Locate the cell with the specified text and output its (x, y) center coordinate. 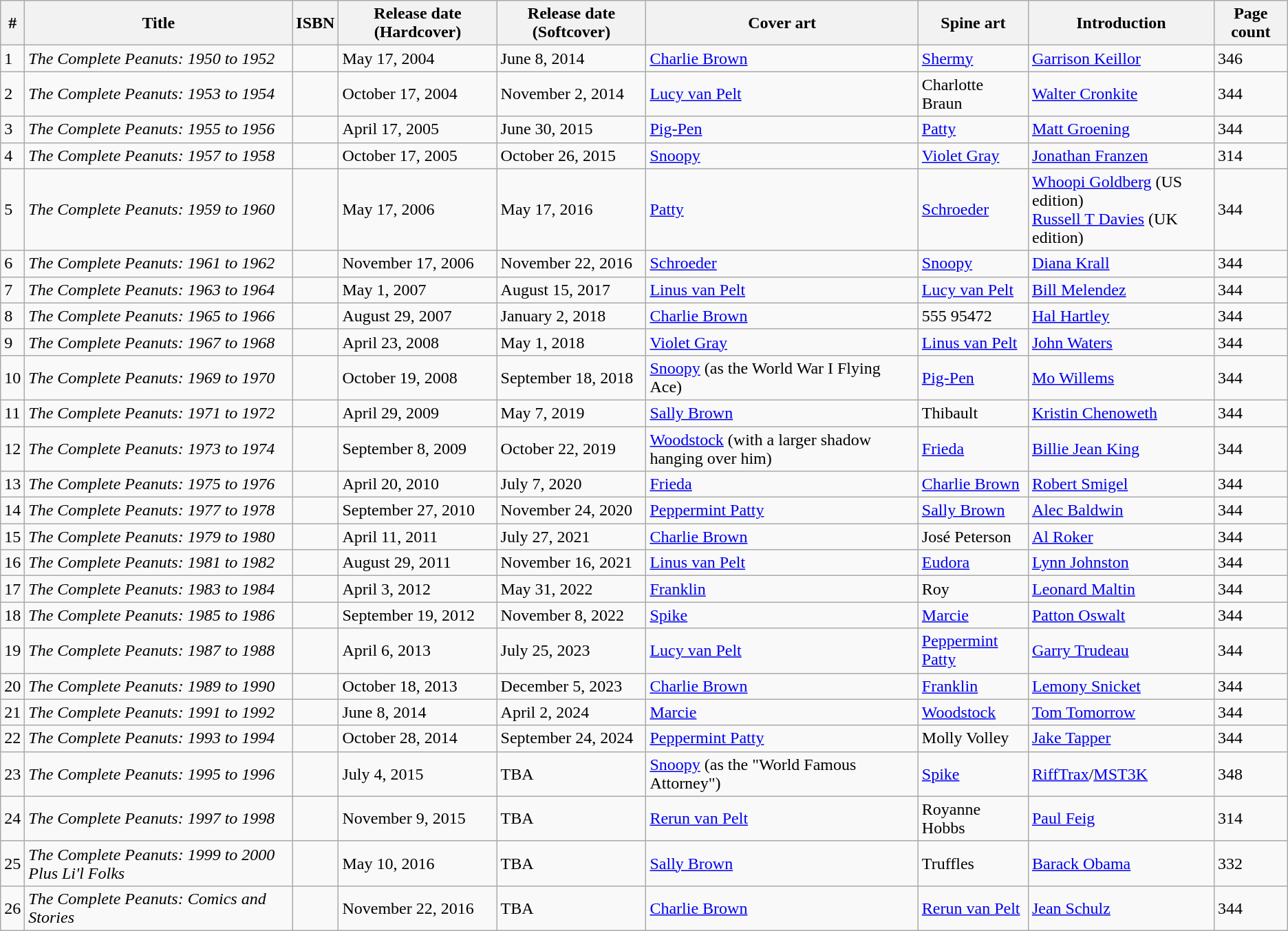
December 5, 2023 (571, 686)
9 (12, 342)
346 (1251, 58)
The Complete Peanuts: 1950 to 1952 (158, 58)
12 (12, 449)
April 17, 2005 (418, 129)
25 (12, 863)
The Complete Peanuts: 1969 to 1970 (158, 377)
22 (12, 738)
Bill Melendez (1121, 290)
5 (12, 209)
July 4, 2015 (418, 773)
Walter Cronkite (1121, 94)
3 (12, 129)
The Complete Peanuts: 1985 to 1986 (158, 615)
The Complete Peanuts: 1987 to 1988 (158, 651)
October 22, 2019 (571, 449)
11 (12, 413)
16 (12, 563)
May 1, 2007 (418, 290)
15 (12, 537)
April 20, 2010 (418, 484)
Jean Schulz (1121, 908)
October 26, 2015 (571, 156)
Lynn Johnston (1121, 563)
Woodstock (973, 712)
July 7, 2020 (571, 484)
The Complete Peanuts: 1993 to 1994 (158, 738)
November 9, 2015 (418, 819)
November 2, 2014 (571, 94)
August 29, 2011 (418, 563)
Woodstock (with a larger shadow hanging over him) (782, 449)
Garrison Keillor (1121, 58)
Release date (Softcover) (571, 23)
May 10, 2016 (418, 863)
May 17, 2004 (418, 58)
RiffTrax/MST3K (1121, 773)
April 11, 2011 (418, 537)
May 17, 2016 (571, 209)
The Complete Peanuts: 1955 to 1956 (158, 129)
23 (12, 773)
September 19, 2012 (418, 615)
May 1, 2018 (571, 342)
Lemony Snicket (1121, 686)
2 (12, 94)
The Complete Peanuts: 1959 to 1960 (158, 209)
555 95472 (973, 316)
The Complete Peanuts: 1965 to 1966 (158, 316)
6 (12, 264)
Title (158, 23)
13 (12, 484)
The Complete Peanuts: 1981 to 1982 (158, 563)
Billie Jean King (1121, 449)
Molly Volley (973, 738)
October 19, 2008 (418, 377)
ISBN (315, 23)
Cover art (782, 23)
332 (1251, 863)
Leonard Maltin (1121, 589)
Mo Willems (1121, 377)
August 15, 2017 (571, 290)
7 (12, 290)
The Complete Peanuts: Comics and Stories (158, 908)
The Complete Peanuts: 1973 to 1974 (158, 449)
Eudora (973, 563)
# (12, 23)
Jonathan Franzen (1121, 156)
June 30, 2015 (571, 129)
August 29, 2007 (418, 316)
The Complete Peanuts: 1999 to 2000 Plus Li'l Folks (158, 863)
The Complete Peanuts: 1995 to 1996 (158, 773)
October 17, 2004 (418, 94)
Whoopi Goldberg (US edition)Russell T Davies (UK edition) (1121, 209)
Royanne Hobbs (973, 819)
Paul Feig (1121, 819)
Barack Obama (1121, 863)
Garry Trudeau (1121, 651)
Release date (Hardcover) (418, 23)
Truffles (973, 863)
November 16, 2021 (571, 563)
November 8, 2022 (571, 615)
November 17, 2006 (418, 264)
May 31, 2022 (571, 589)
Kristin Chenoweth (1121, 413)
The Complete Peanuts: 1953 to 1954 (158, 94)
September 24, 2024 (571, 738)
July 25, 2023 (571, 651)
The Complete Peanuts: 1989 to 1990 (158, 686)
The Complete Peanuts: 1997 to 1998 (158, 819)
April 2, 2024 (571, 712)
Hal Hartley (1121, 316)
April 29, 2009 (418, 413)
19 (12, 651)
April 6, 2013 (418, 651)
Spine art (973, 23)
Al Roker (1121, 537)
The Complete Peanuts: 1963 to 1964 (158, 290)
Page count (1251, 23)
November 24, 2020 (571, 511)
Shermy (973, 58)
Roy (973, 589)
The Complete Peanuts: 1961 to 1962 (158, 264)
John Waters (1121, 342)
September 27, 2010 (418, 511)
October 28, 2014 (418, 738)
April 3, 2012 (418, 589)
Charlotte Braun (973, 94)
The Complete Peanuts: 1983 to 1984 (158, 589)
The Complete Peanuts: 1979 to 1980 (158, 537)
18 (12, 615)
The Complete Peanuts: 1975 to 1976 (158, 484)
21 (12, 712)
The Complete Peanuts: 1957 to 1958 (158, 156)
July 27, 2021 (571, 537)
4 (12, 156)
Introduction (1121, 23)
Alec Baldwin (1121, 511)
The Complete Peanuts: 1977 to 1978 (158, 511)
Diana Krall (1121, 264)
José Peterson (973, 537)
14 (12, 511)
Matt Groening (1121, 129)
Robert Smigel (1121, 484)
1 (12, 58)
Snoopy (as the World War I Flying Ace) (782, 377)
Thibault (973, 413)
Jake Tapper (1121, 738)
October 18, 2013 (418, 686)
May 17, 2006 (418, 209)
September 8, 2009 (418, 449)
Snoopy (as the "World Famous Attorney") (782, 773)
10 (12, 377)
26 (12, 908)
May 7, 2019 (571, 413)
17 (12, 589)
24 (12, 819)
The Complete Peanuts: 1967 to 1968 (158, 342)
Patton Oswalt (1121, 615)
January 2, 2018 (571, 316)
Tom Tomorrow (1121, 712)
348 (1251, 773)
8 (12, 316)
April 23, 2008 (418, 342)
20 (12, 686)
September 18, 2018 (571, 377)
The Complete Peanuts: 1971 to 1972 (158, 413)
The Complete Peanuts: 1991 to 1992 (158, 712)
October 17, 2005 (418, 156)
